Search for the cell housing the specified text and yield its [X, Y] center coordinate. 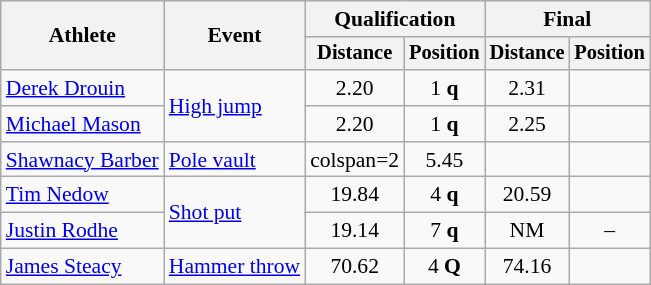
Derek Drouin [82, 88]
70.62 [354, 267]
Shawnacy Barber [82, 160]
Hammer throw [234, 267]
Michael Mason [82, 124]
Qualification [394, 19]
4 Q [444, 267]
NM [528, 231]
7 q [444, 231]
Event [234, 36]
19.84 [354, 195]
2.31 [528, 88]
High jump [234, 106]
Athlete [82, 36]
5.45 [444, 160]
20.59 [528, 195]
Tim Nedow [82, 195]
4 q [444, 195]
colspan=2 [354, 160]
Final [568, 19]
James Steacy [82, 267]
Shot put [234, 212]
19.14 [354, 231]
74.16 [528, 267]
– [609, 231]
2.25 [528, 124]
Justin Rodhe [82, 231]
Pole vault [234, 160]
